For the text-containing cell, return its midpoint in (X, Y) coordinate format. 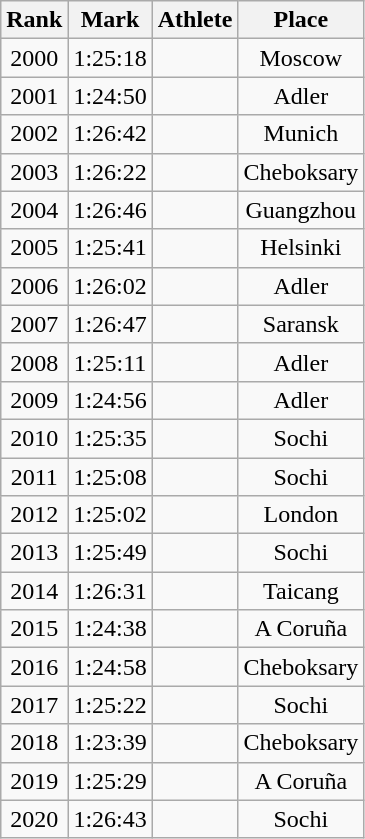
2013 (34, 553)
Taicang (301, 591)
1:25:02 (110, 515)
1:26:02 (110, 286)
2017 (34, 705)
1:25:08 (110, 477)
1:26:42 (110, 134)
1:26:43 (110, 819)
Saransk (301, 324)
2005 (34, 248)
Munich (301, 134)
1:25:18 (110, 58)
1:26:46 (110, 210)
1:25:11 (110, 362)
Place (301, 20)
2000 (34, 58)
1:24:50 (110, 96)
2004 (34, 210)
2014 (34, 591)
2018 (34, 743)
1:26:47 (110, 324)
1:24:56 (110, 400)
Guangzhou (301, 210)
2003 (34, 172)
2006 (34, 286)
London (301, 515)
Helsinki (301, 248)
1:25:22 (110, 705)
2019 (34, 781)
2010 (34, 438)
Rank (34, 20)
Moscow (301, 58)
1:25:29 (110, 781)
1:25:41 (110, 248)
Athlete (195, 20)
1:25:35 (110, 438)
2015 (34, 629)
1:23:39 (110, 743)
1:25:49 (110, 553)
2008 (34, 362)
1:24:58 (110, 667)
2011 (34, 477)
2007 (34, 324)
1:26:31 (110, 591)
2012 (34, 515)
2016 (34, 667)
2002 (34, 134)
1:24:38 (110, 629)
1:26:22 (110, 172)
Mark (110, 20)
2009 (34, 400)
2020 (34, 819)
2001 (34, 96)
